Scan for the cell matching the given text and deliver its [x, y] coordinate at center. 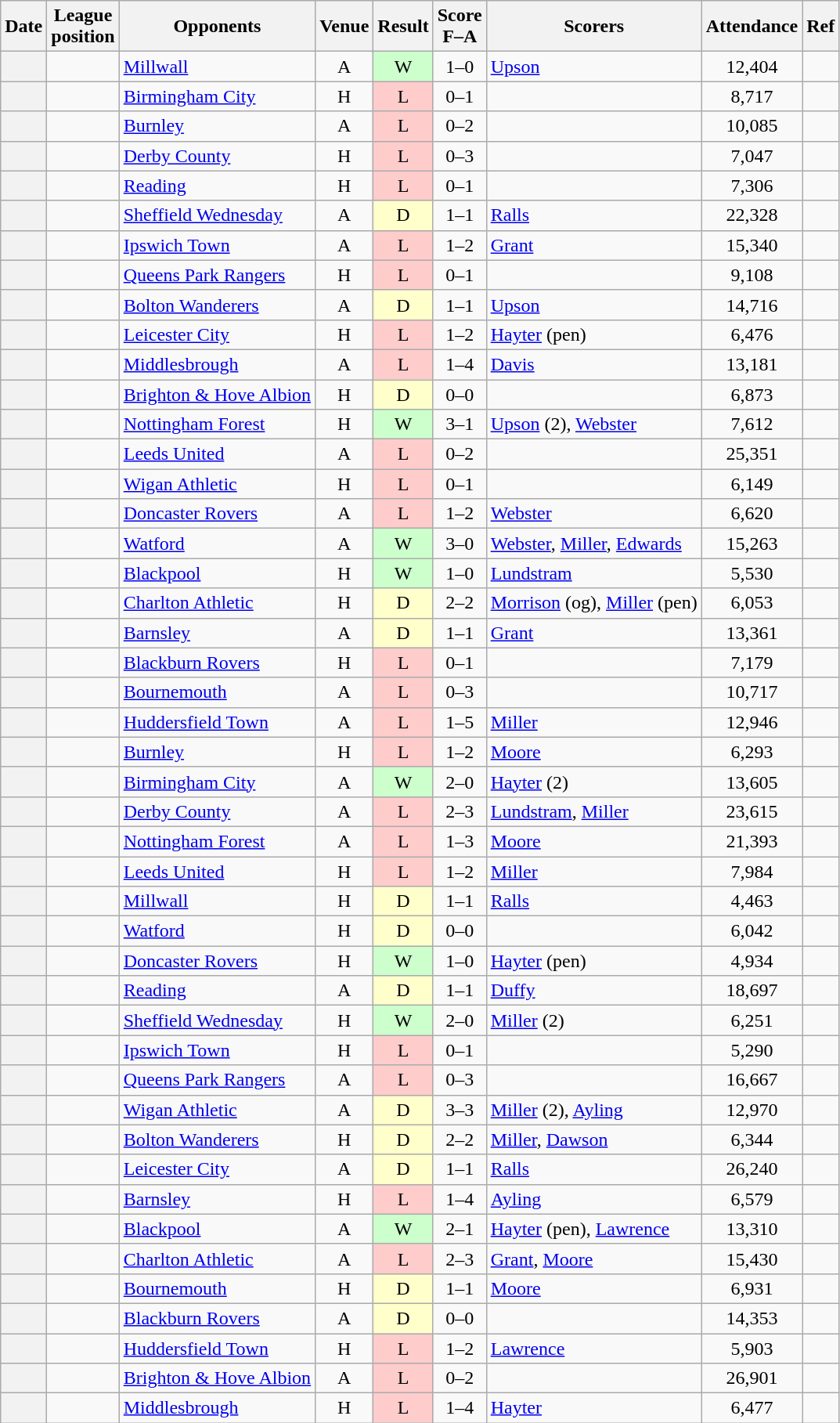
6,344 [752, 1139]
7,612 [752, 424]
25,351 [752, 454]
13,361 [752, 633]
12,970 [752, 1110]
Ayling [593, 1199]
26,901 [752, 1378]
Davis [593, 364]
4,934 [752, 961]
6,620 [752, 514]
Date [23, 27]
5,903 [752, 1348]
Miller, Dawson [593, 1139]
Hayter (2) [593, 782]
Miller (2) [593, 1020]
Hayter [593, 1408]
Grant, Moore [593, 1259]
12,946 [752, 722]
6,579 [752, 1199]
9,108 [752, 275]
7,306 [752, 186]
Upson (2), Webster [593, 424]
7,179 [752, 663]
Scorers [593, 27]
7,047 [752, 156]
6,149 [752, 484]
6,042 [752, 931]
10,717 [752, 692]
6,251 [752, 1020]
13,181 [752, 364]
3–1 [460, 424]
5,290 [752, 1050]
18,697 [752, 991]
3–3 [460, 1110]
8,717 [752, 96]
Result [403, 27]
Leagueposition [83, 27]
14,353 [752, 1318]
Duffy [593, 991]
10,085 [752, 126]
Venue [344, 27]
23,615 [752, 811]
13,605 [752, 782]
15,430 [752, 1259]
6,053 [752, 603]
6,293 [752, 752]
6,476 [752, 334]
Attendance [752, 27]
15,340 [752, 245]
6,477 [752, 1408]
Lundstram, Miller [593, 811]
13,310 [752, 1229]
6,873 [752, 394]
15,263 [752, 544]
21,393 [752, 841]
26,240 [752, 1169]
Morrison (og), Miller (pen) [593, 603]
Lawrence [593, 1348]
22,328 [752, 215]
6,931 [752, 1288]
ScoreF–A [460, 27]
Hayter (pen), Lawrence [593, 1229]
Webster [593, 514]
Lundstram [593, 573]
12,404 [752, 67]
Ref [820, 27]
Miller (2), Ayling [593, 1110]
7,984 [752, 872]
14,716 [752, 305]
3–0 [460, 544]
2–1 [460, 1229]
1–5 [460, 722]
5,530 [752, 573]
Webster, Miller, Edwards [593, 544]
16,667 [752, 1080]
4,463 [752, 901]
1–3 [460, 841]
Opponents [217, 27]
